Return the (X, Y) coordinate for the center point of the cell that contains the specified text.  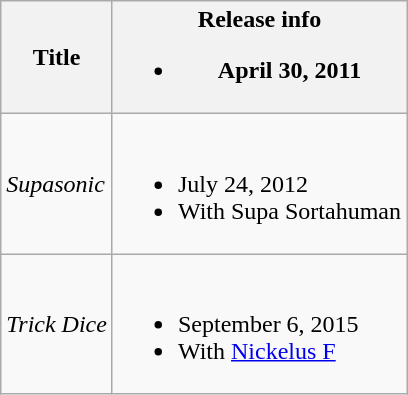
Supasonic (57, 184)
September 6, 2015With Nickelus F (259, 324)
Title (57, 58)
Release infoApril 30, 2011 (259, 58)
July 24, 2012With Supa Sortahuman (259, 184)
Trick Dice (57, 324)
